Extract the (X, Y) coordinate from the center of the cell holding the provided text.  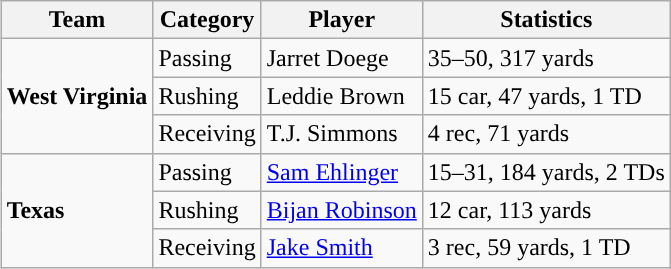
Leddie Brown (342, 96)
T.J. Simmons (342, 134)
35–50, 317 yards (546, 58)
15 car, 47 yards, 1 TD (546, 96)
Jake Smith (342, 248)
4 rec, 71 yards (546, 134)
12 car, 113 yards (546, 210)
Bijan Robinson (342, 210)
Category (207, 20)
3 rec, 59 yards, 1 TD (546, 248)
Team (77, 20)
Texas (77, 210)
Player (342, 20)
West Virginia (77, 96)
15–31, 184 yards, 2 TDs (546, 172)
Jarret Doege (342, 58)
Sam Ehlinger (342, 172)
Statistics (546, 20)
